Return the (X, Y) coordinate for the center point of the cell that contains the specified text.  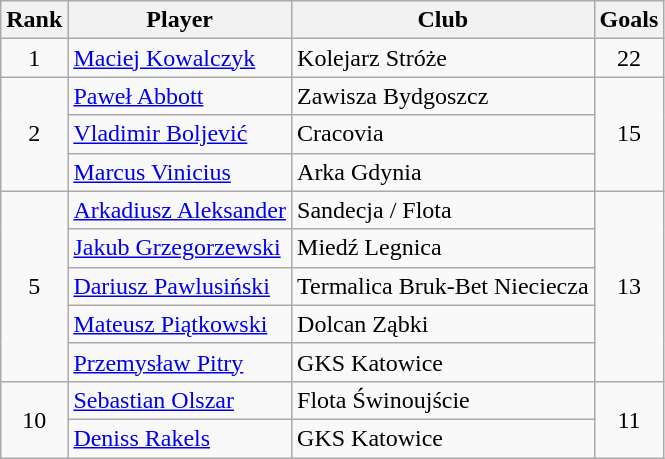
Vladimir Boljević (180, 134)
11 (629, 419)
Cracovia (444, 134)
Mateusz Piątkowski (180, 324)
Deniss Rakels (180, 438)
15 (629, 134)
Sebastian Olszar (180, 400)
Przemysław Pitry (180, 362)
2 (34, 134)
1 (34, 58)
13 (629, 286)
Maciej Kowalczyk (180, 58)
Goals (629, 20)
Arkadiusz Aleksander (180, 210)
Jakub Grzegorzewski (180, 248)
Paweł Abbott (180, 96)
22 (629, 58)
Marcus Vinicius (180, 172)
Miedź Legnica (444, 248)
Zawisza Bydgoszcz (444, 96)
Dolcan Ząbki (444, 324)
Kolejarz Stróże (444, 58)
Arka Gdynia (444, 172)
Flota Świnoujście (444, 400)
Club (444, 20)
Dariusz Pawlusiński (180, 286)
Termalica Bruk-Bet Nieciecza (444, 286)
5 (34, 286)
Player (180, 20)
10 (34, 419)
Rank (34, 20)
Sandecja / Flota (444, 210)
